Extract the (X, Y) coordinate from the center of the cell holding the provided text.  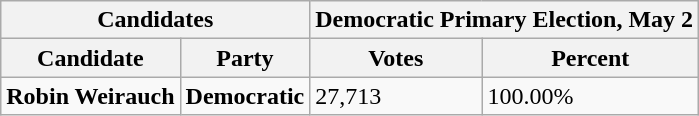
Votes (396, 58)
27,713 (396, 96)
Democratic Primary Election, May 2 (504, 20)
Candidates (156, 20)
Robin Weirauch (90, 96)
Democratic (245, 96)
100.00% (590, 96)
Party (245, 58)
Candidate (90, 58)
Percent (590, 58)
